From the cell containing the given text, extract its center point as (x, y) coordinate. 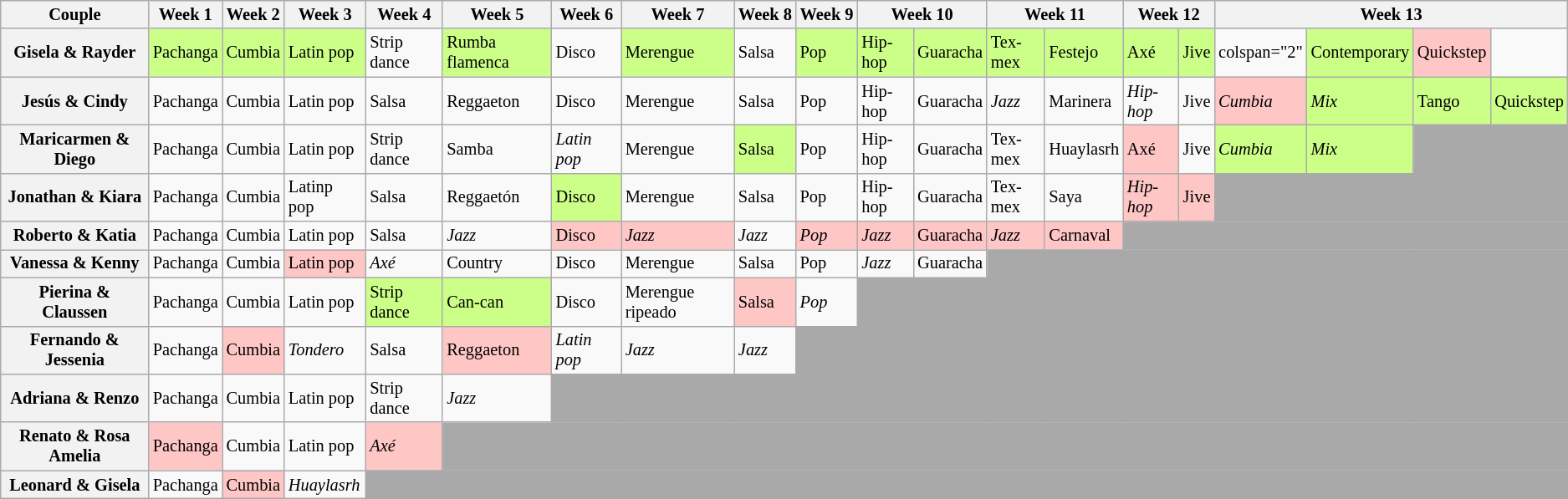
Tango (1452, 101)
Latinp pop (324, 197)
Renato & Rosa Amelia (75, 446)
Pierina & Claussen (75, 302)
Jesús & Cindy (75, 101)
Marinera (1084, 101)
Week 9 (827, 14)
Maricarmen & Diego (75, 149)
Rumba flamenca (497, 53)
Week 2 (253, 14)
Week 5 (497, 14)
Can-can (497, 302)
Saya (1084, 197)
Carnaval (1084, 236)
Gisela & Rayder (75, 53)
Week 3 (324, 14)
Leonard & Gisela (75, 485)
Fernando & Jessenia (75, 350)
Week 11 (1055, 14)
Tondero (324, 350)
Week 4 (404, 14)
Country (497, 263)
Festejo (1084, 53)
Jonathan & Kiara (75, 197)
Week 8 (765, 14)
Week 12 (1169, 14)
Reggaetón (497, 197)
Contemporary (1360, 53)
Roberto & Katia (75, 236)
Week 10 (922, 14)
Week 13 (1392, 14)
Week 1 (186, 14)
Merengue ripeado (677, 302)
Vanessa & Kenny (75, 263)
Week 7 (677, 14)
Samba (497, 149)
Adriana & Renzo (75, 398)
Week 6 (587, 14)
Couple (75, 14)
colspan="2" (1260, 53)
